Capture the cell that displays the provided text and extract its [X, Y] central coordinate. 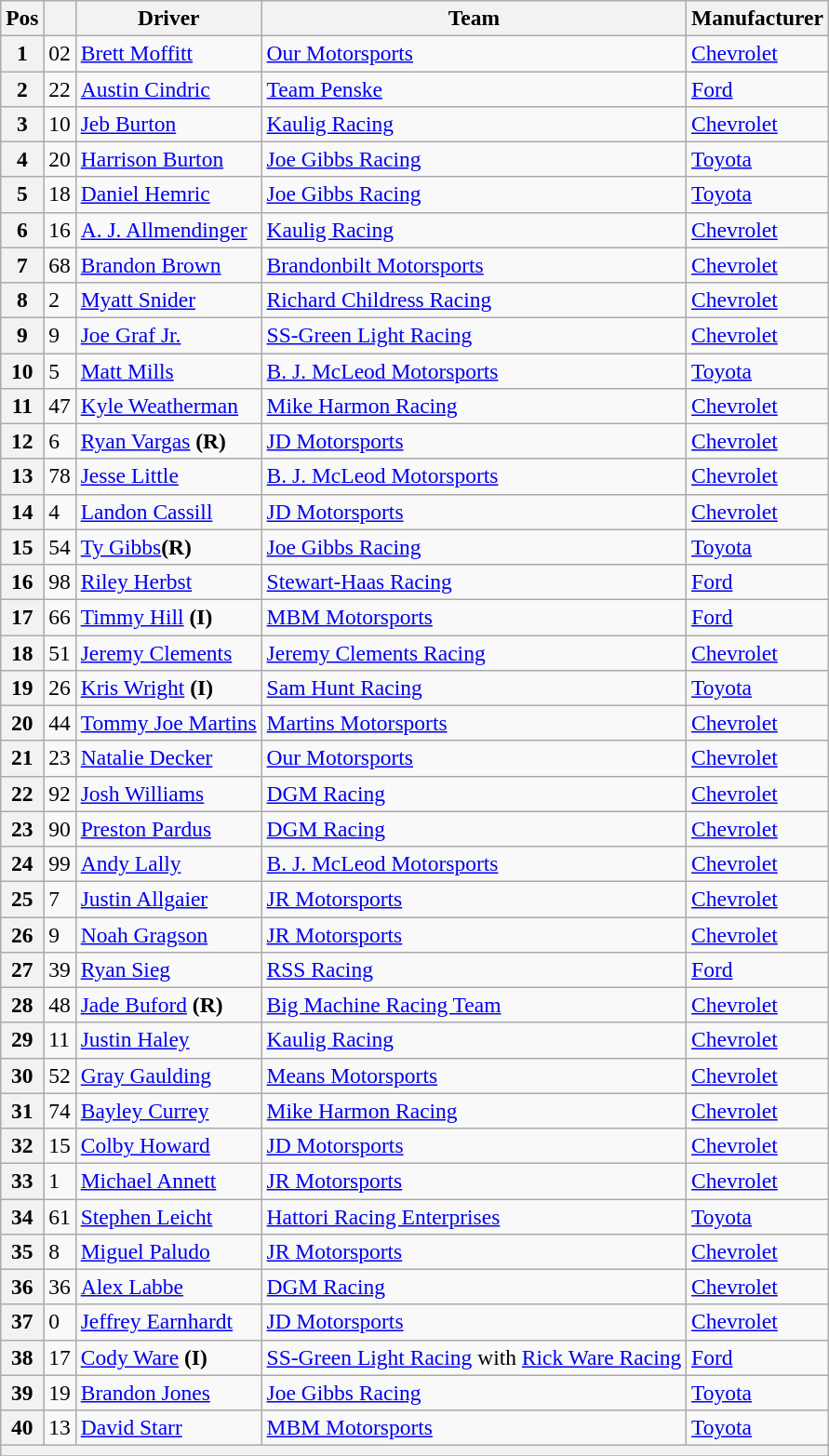
Martins Motorsports [474, 723]
Jeremy Clements [168, 652]
Big Machine Racing Team [474, 1005]
52 [60, 1075]
Cody Ware (I) [168, 1357]
66 [60, 617]
54 [60, 547]
Jesse Little [168, 476]
Justin Haley [168, 1040]
Brandon Jones [168, 1393]
Myatt Snider [168, 300]
SS-Green Light Racing [474, 335]
Team [474, 18]
Brandonbilt Motorsports [474, 265]
28 [22, 1005]
02 [60, 53]
Ty Gibbs(R) [168, 547]
David Starr [168, 1427]
27 [22, 969]
Matt Mills [168, 370]
Brandon Brown [168, 265]
Manufacturer [757, 18]
0 [60, 1322]
29 [22, 1040]
Gray Gaulding [168, 1075]
Jeb Burton [168, 124]
Michael Annett [168, 1181]
21 [22, 758]
37 [22, 1322]
78 [60, 476]
Alex Labbe [168, 1287]
Stephen Leicht [168, 1216]
Noah Gragson [168, 934]
Colby Howard [168, 1145]
RSS Racing [474, 969]
Timmy Hill (I) [168, 617]
A. J. Allmendinger [168, 230]
Jeffrey Earnhardt [168, 1322]
44 [60, 723]
Sam Hunt Racing [474, 688]
Tommy Joe Martins [168, 723]
Ryan Sieg [168, 969]
Pos [22, 18]
Josh Williams [168, 794]
24 [22, 863]
Driver [168, 18]
Kris Wright (I) [168, 688]
Team Penske [474, 88]
Landon Cassill [168, 512]
90 [60, 829]
Natalie Decker [168, 758]
68 [60, 265]
Stewart-Haas Racing [474, 581]
14 [22, 512]
Jeremy Clements Racing [474, 652]
Bayley Currey [168, 1111]
Hattori Racing Enterprises [474, 1216]
61 [60, 1216]
Ryan Vargas (R) [168, 441]
38 [22, 1357]
31 [22, 1111]
Andy Lally [168, 863]
Joe Graf Jr. [168, 335]
30 [22, 1075]
Harrison Burton [168, 159]
3 [22, 124]
Means Motorsports [474, 1075]
40 [22, 1427]
Kyle Weatherman [168, 406]
92 [60, 794]
32 [22, 1145]
51 [60, 652]
98 [60, 581]
33 [22, 1181]
Brett Moffitt [168, 53]
34 [22, 1216]
Austin Cindric [168, 88]
Jade Buford (R) [168, 1005]
Daniel Hemric [168, 194]
Richard Childress Racing [474, 300]
25 [22, 899]
Miguel Paludo [168, 1251]
Preston Pardus [168, 829]
35 [22, 1251]
48 [60, 1005]
99 [60, 863]
Riley Herbst [168, 581]
12 [22, 441]
47 [60, 406]
Justin Allgaier [168, 899]
SS-Green Light Racing with Rick Ware Racing [474, 1357]
74 [60, 1111]
